Search for the cell housing the specified text and yield its (x, y) center coordinate. 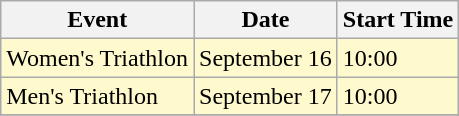
Date (266, 20)
Men's Triathlon (98, 96)
Event (98, 20)
September 16 (266, 58)
Women's Triathlon (98, 58)
Start Time (398, 20)
September 17 (266, 96)
